Scan for the cell matching the given text and deliver its (x, y) coordinate at center. 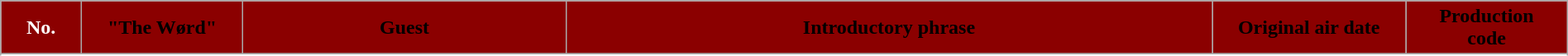
Production code (1487, 28)
Original air date (1309, 28)
No. (41, 28)
Guest (405, 28)
"The Wørd" (162, 28)
Introductory phrase (888, 28)
